Find where the given text appears and provide that cell's center as [x, y] coordinate. 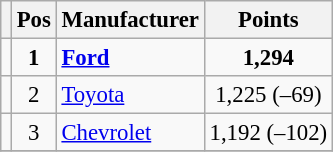
1,225 (–69) [268, 95]
1 [34, 58]
Points [268, 20]
Toyota [130, 95]
2 [34, 95]
1,192 (–102) [268, 133]
Ford [130, 58]
3 [34, 133]
Pos [34, 20]
1,294 [268, 58]
Manufacturer [130, 20]
Chevrolet [130, 133]
